Find where the given text appears and provide that cell's center as (x, y) coordinate. 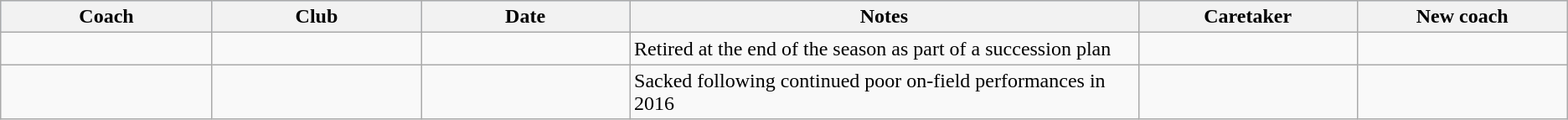
Coach (106, 17)
Sacked following continued poor on-field performances in 2016 (885, 92)
Retired at the end of the season as part of a succession plan (885, 49)
New coach (1462, 17)
Club (317, 17)
Notes (885, 17)
Date (526, 17)
Caretaker (1248, 17)
